Search for the cell housing the specified text and yield its [x, y] center coordinate. 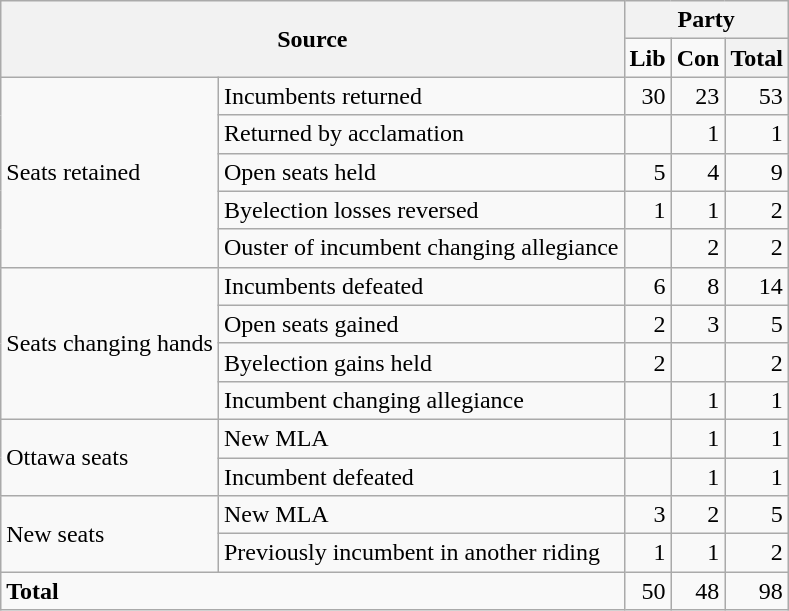
Returned by acclamation [421, 134]
Incumbents defeated [421, 286]
Seats changing hands [110, 343]
Open seats gained [421, 324]
Seats retained [110, 172]
Ouster of incumbent changing allegiance [421, 248]
Open seats held [421, 172]
9 [757, 172]
14 [757, 286]
Incumbents returned [421, 96]
Byelection losses reversed [421, 210]
23 [698, 96]
48 [698, 591]
8 [698, 286]
4 [698, 172]
Con [698, 58]
98 [757, 591]
Incumbent changing allegiance [421, 400]
Ottawa seats [110, 457]
New seats [110, 534]
Byelection gains held [421, 362]
50 [648, 591]
6 [648, 286]
Incumbent defeated [421, 477]
Party [706, 20]
Previously incumbent in another riding [421, 553]
53 [757, 96]
Lib [648, 58]
30 [648, 96]
Source [312, 39]
